Capture the cell that displays the provided text and extract its (x, y) central coordinate. 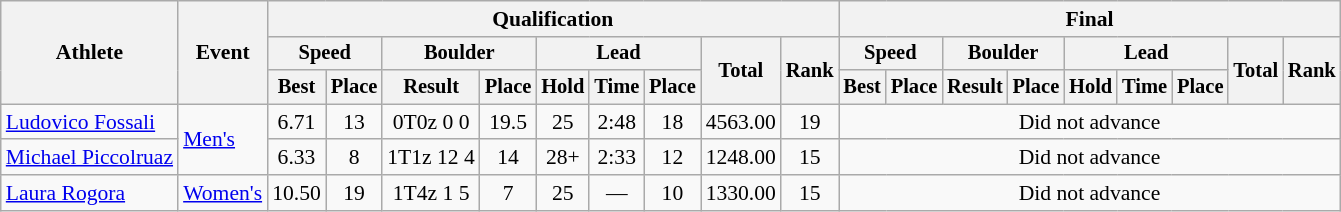
1248.00 (741, 158)
1T4z 1 5 (431, 193)
Laura Rogora (90, 193)
Michael Piccolruaz (90, 158)
0T0z 0 0 (431, 122)
Final (1089, 19)
7 (508, 193)
Event (222, 52)
6.33 (296, 158)
2:48 (616, 122)
6.71 (296, 122)
28+ (562, 158)
18 (672, 122)
Athlete (90, 52)
4563.00 (741, 122)
10 (672, 193)
1330.00 (741, 193)
1T1z 12 4 (431, 158)
Men's (222, 140)
Qualification (552, 19)
14 (508, 158)
10.50 (296, 193)
13 (354, 122)
12 (672, 158)
Ludovico Fossali (90, 122)
8 (354, 158)
— (616, 193)
Women's (222, 193)
19.5 (508, 122)
2:33 (616, 158)
